Identify which cell holds the provided text, then report its [x, y] central coordinate. 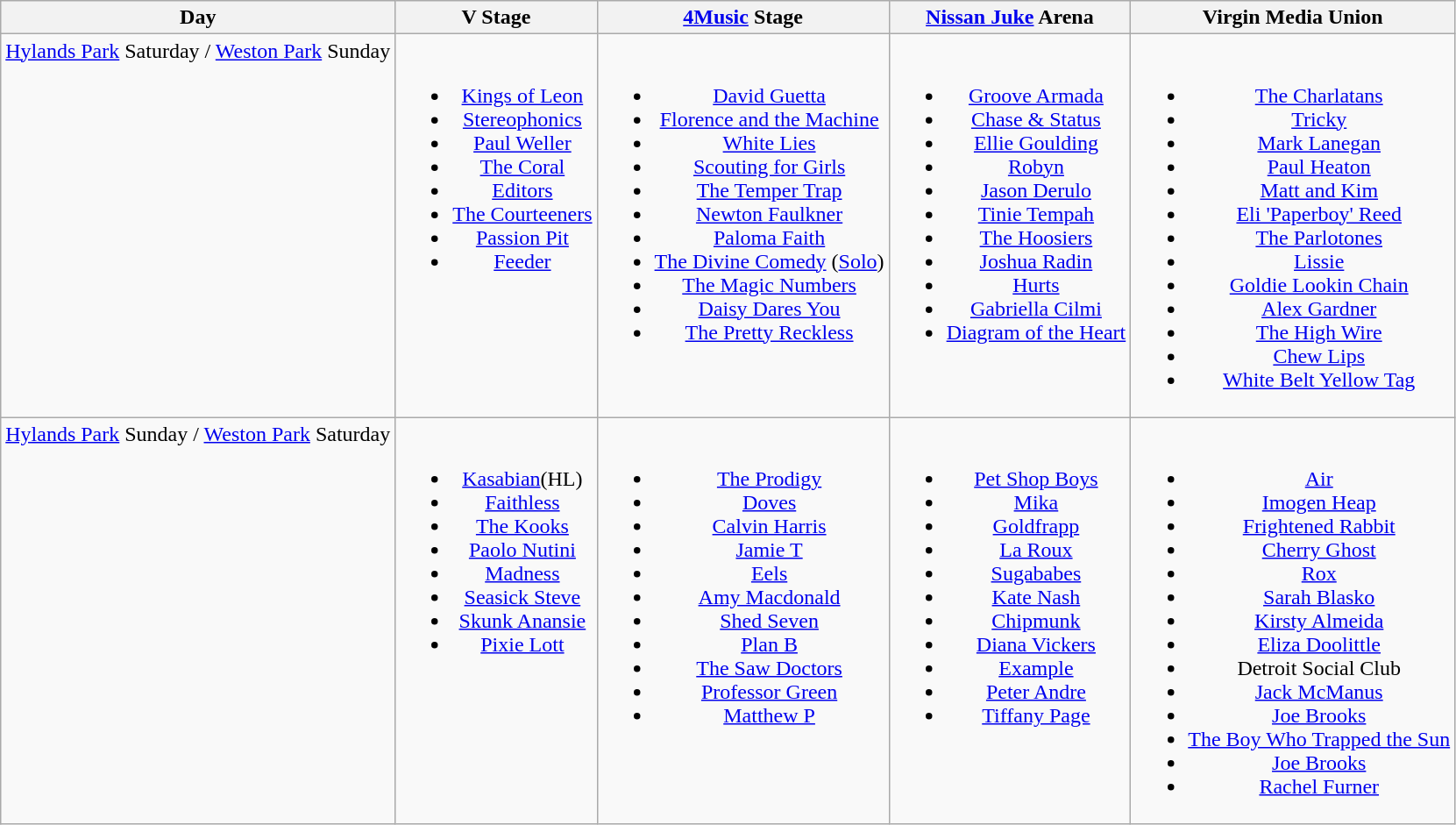
Nissan Juke Arena [1010, 18]
V Stage [496, 18]
Day [198, 18]
Kings of LeonStereophonicsPaul WellerThe CoralEditorsThe CourteenersPassion PitFeeder [496, 226]
Hylands Park Sunday / Weston Park Saturday [198, 621]
4Music Stage [743, 18]
Groove ArmadaChase & StatusEllie GouldingRobynJason DeruloTinie TempahThe HoosiersJoshua RadinHurtsGabriella CilmiDiagram of the Heart [1010, 226]
The ProdigyDovesCalvin HarrisJamie TEelsAmy MacdonaldShed SevenPlan BThe Saw DoctorsProfessor GreenMatthew P [743, 621]
Kasabian(HL)FaithlessThe KooksPaolo NutiniMadnessSeasick SteveSkunk AnansiePixie Lott [496, 621]
Virgin Media Union [1293, 18]
Pet Shop BoysMikaGoldfrappLa RouxSugababesKate NashChipmunkDiana VickersExamplePeter AndreTiffany Page [1010, 621]
Hylands Park Saturday / Weston Park Sunday [198, 226]
